Return the (x, y) coordinate for the center point of the cell that contains the specified text.  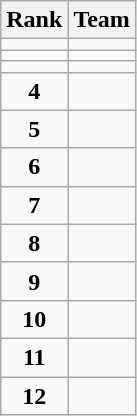
8 (34, 243)
6 (34, 167)
Team (102, 20)
4 (34, 91)
12 (34, 395)
5 (34, 129)
10 (34, 319)
7 (34, 205)
11 (34, 357)
Rank (34, 20)
9 (34, 281)
